Return (x, y) of the center of cell containing provided text 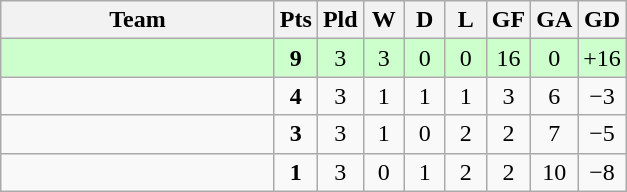
9 (296, 58)
−3 (602, 96)
6 (554, 96)
GD (602, 20)
4 (296, 96)
L (466, 20)
Team (138, 20)
10 (554, 172)
16 (508, 58)
GA (554, 20)
−5 (602, 134)
GF (508, 20)
W (384, 20)
+16 (602, 58)
7 (554, 134)
Pts (296, 20)
Pld (340, 20)
D (424, 20)
−8 (602, 172)
